Identify which cell holds the provided text, then report its (X, Y) central coordinate. 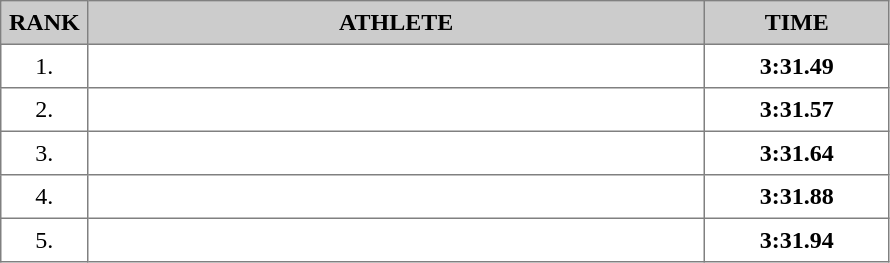
3:31.94 (796, 240)
3. (44, 153)
RANK (44, 23)
3:31.49 (796, 66)
ATHLETE (396, 23)
2. (44, 110)
4. (44, 197)
TIME (796, 23)
3:31.64 (796, 153)
3:31.57 (796, 110)
3:31.88 (796, 197)
5. (44, 240)
1. (44, 66)
